Locate the cell with the specified text and output its (x, y) center coordinate. 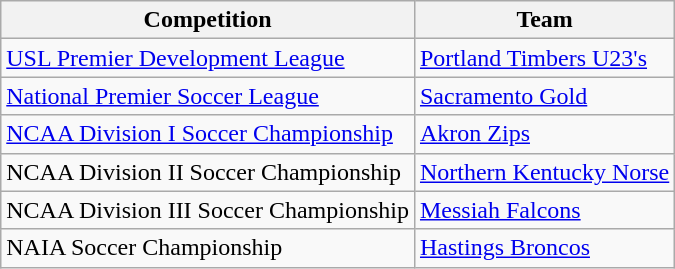
National Premier Soccer League (208, 96)
Northern Kentucky Norse (544, 172)
NAIA Soccer Championship (208, 248)
Messiah Falcons (544, 210)
Akron Zips (544, 134)
NCAA Division II Soccer Championship (208, 172)
NCAA Division I Soccer Championship (208, 134)
USL Premier Development League (208, 58)
Team (544, 20)
NCAA Division III Soccer Championship (208, 210)
Sacramento Gold (544, 96)
Portland Timbers U23's (544, 58)
Competition (208, 20)
Hastings Broncos (544, 248)
